Provide the (X, Y) coordinate of the cell's center where the given text is located.  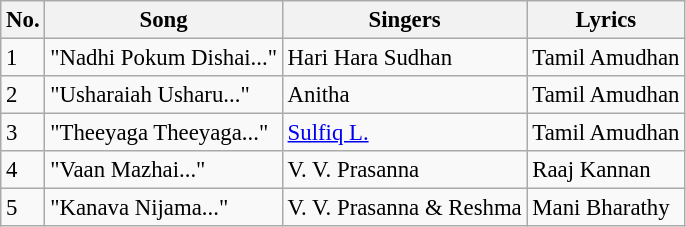
No. (23, 20)
"Theeyaga Theeyaga..." (164, 133)
Sulfiq L. (404, 133)
"Vaan Mazhai..." (164, 170)
Lyrics (606, 20)
Song (164, 20)
3 (23, 133)
Raaj Kannan (606, 170)
Anitha (404, 95)
"Kanava Nijama..." (164, 208)
4 (23, 170)
1 (23, 58)
2 (23, 95)
5 (23, 208)
V. V. Prasanna & Reshma (404, 208)
Singers (404, 20)
"Usharaiah Usharu..." (164, 95)
V. V. Prasanna (404, 170)
Hari Hara Sudhan (404, 58)
"Nadhi Pokum Dishai..." (164, 58)
Mani Bharathy (606, 208)
